Provide the [x, y] coordinate of the cell's center where the given text is located.  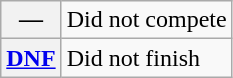
— [31, 20]
Did not finish [146, 58]
DNF [31, 58]
Did not compete [146, 20]
